Search for the cell housing the specified text and yield its (X, Y) center coordinate. 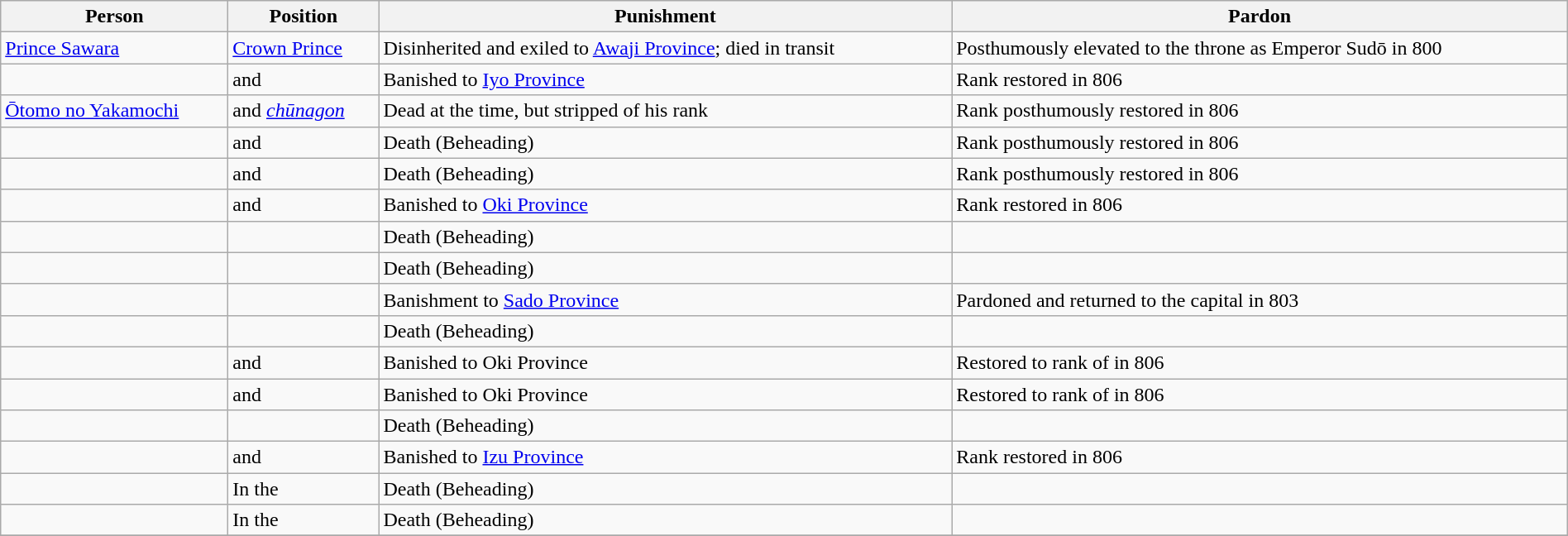
and chūnagon (304, 111)
Disinherited and exiled to Awaji Province; died in transit (665, 48)
Punishment (665, 17)
Banishment to Sado Province (665, 299)
Posthumously elevated to the throne as Emperor Sudō in 800 (1260, 48)
Ōtomo no Yakamochi (114, 111)
Position (304, 17)
Pardoned and returned to the capital in 803 (1260, 299)
Banished to Izu Province (665, 457)
Person (114, 17)
Prince Sawara (114, 48)
Banished to Iyo Province (665, 79)
Crown Prince (304, 48)
Pardon (1260, 17)
Dead at the time, but stripped of his rank (665, 111)
